Detect which cell encompasses the target text, then output its [x, y] center coordinate. 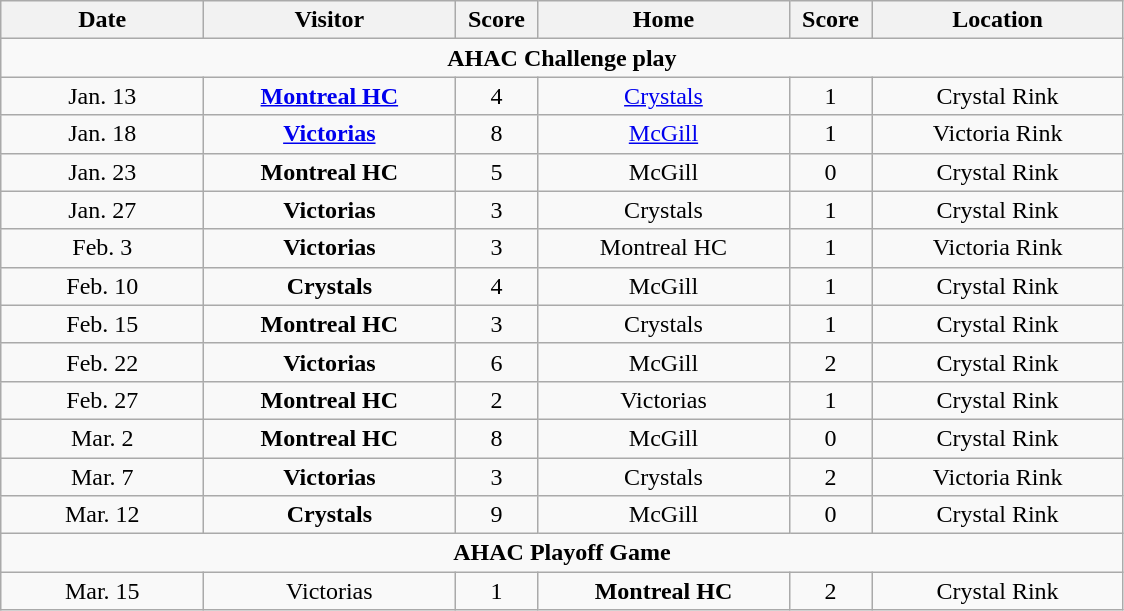
Feb. 27 [102, 400]
6 [496, 362]
Location [998, 20]
Jan. 23 [102, 172]
Visitor [330, 20]
Mar. 7 [102, 477]
Mar. 15 [102, 591]
9 [496, 515]
Mar. 2 [102, 438]
Feb. 15 [102, 324]
Feb. 10 [102, 286]
5 [496, 172]
Feb. 22 [102, 362]
Jan. 13 [102, 96]
Mar. 12 [102, 515]
AHAC Challenge play [562, 58]
Date [102, 20]
AHAC Playoff Game [562, 553]
Home [664, 20]
Jan. 18 [102, 134]
Feb. 3 [102, 248]
Jan. 27 [102, 210]
